Determine the (X, Y) coordinate at the center of the cell enclosing the given text.  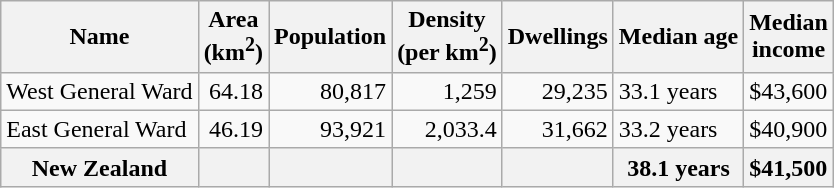
Median age (678, 37)
Medianincome (789, 37)
80,817 (330, 91)
64.18 (233, 91)
46.19 (233, 129)
2,033.4 (448, 129)
West General Ward (100, 91)
38.1 years (678, 167)
33.1 years (678, 91)
1,259 (448, 91)
East General Ward (100, 129)
New Zealand (100, 167)
$41,500 (789, 167)
$43,600 (789, 91)
Density(per km2) (448, 37)
29,235 (558, 91)
Area(km2) (233, 37)
$40,900 (789, 129)
Dwellings (558, 37)
31,662 (558, 129)
Name (100, 37)
93,921 (330, 129)
Population (330, 37)
33.2 years (678, 129)
